Detect which cell encompasses the target text, then output its [X, Y] center coordinate. 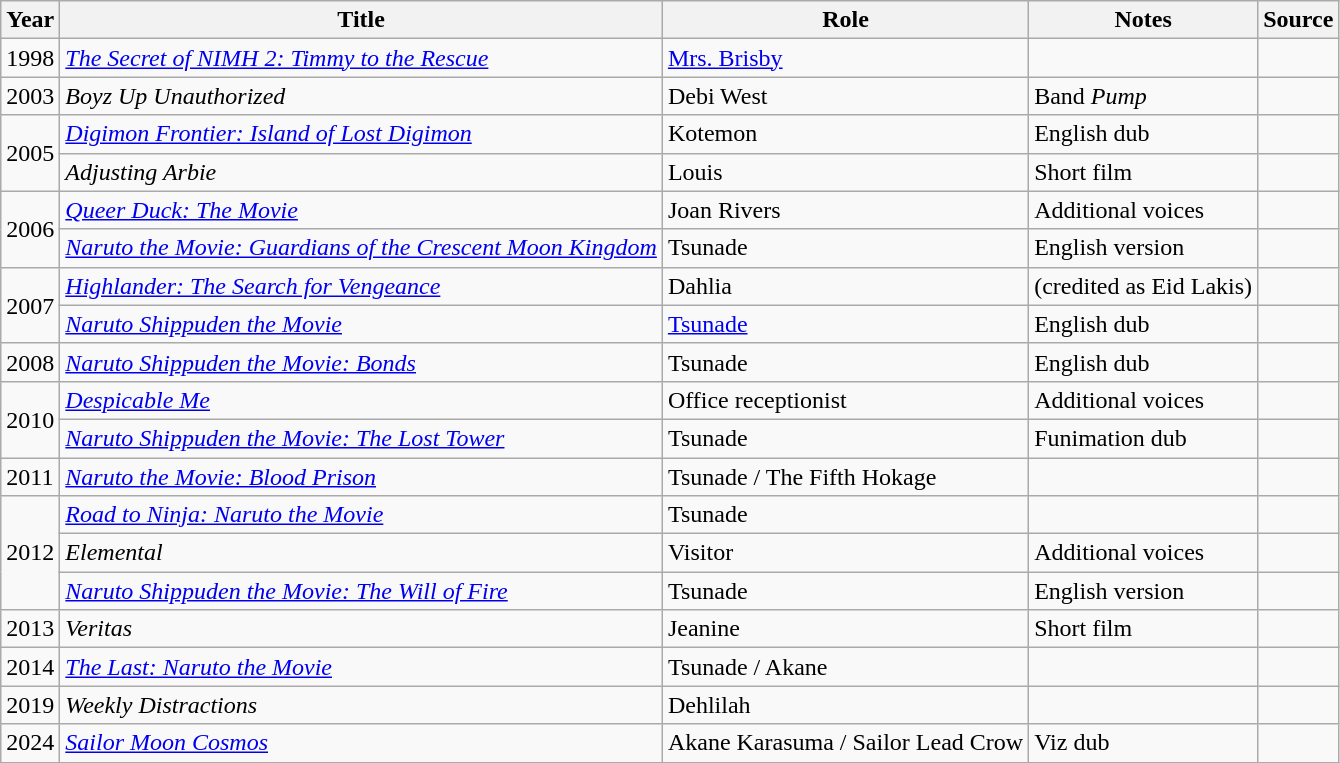
Tsunade / Akane [845, 667]
(credited as Eid Lakis) [1144, 286]
Elemental [362, 553]
Mrs. Brisby [845, 58]
Weekly Distractions [362, 705]
Naruto Shippuden the Movie: Bonds [362, 362]
Title [362, 20]
Source [1298, 20]
Digimon Frontier: Island of Lost Digimon [362, 134]
Dehlilah [845, 705]
Viz dub [1144, 743]
Despicable Me [362, 400]
2005 [30, 153]
2012 [30, 553]
Road to Ninja: Naruto the Movie [362, 515]
Naruto Shippuden the Movie: The Will of Fire [362, 591]
The Secret of NIMH 2: Timmy to the Rescue [362, 58]
Visitor [845, 553]
2011 [30, 477]
Year [30, 20]
2008 [30, 362]
Joan Rivers [845, 210]
2014 [30, 667]
Queer Duck: The Movie [362, 210]
The Last: Naruto the Movie [362, 667]
Naruto Shippuden the Movie: The Lost Tower [362, 438]
Tsunade / The Fifth Hokage [845, 477]
2013 [30, 629]
Naruto Shippuden the Movie [362, 324]
Akane Karasuma / Sailor Lead Crow [845, 743]
2007 [30, 305]
Role [845, 20]
2024 [30, 743]
2019 [30, 705]
Louis [845, 172]
Naruto the Movie: Blood Prison [362, 477]
Office receptionist [845, 400]
Highlander: The Search for Vengeance [362, 286]
2006 [30, 229]
Sailor Moon Cosmos [362, 743]
Jeanine [845, 629]
1998 [30, 58]
Band Pump [1144, 96]
Veritas [362, 629]
Kotemon [845, 134]
2010 [30, 419]
Debi West [845, 96]
Dahlia [845, 286]
Notes [1144, 20]
Adjusting Arbie [362, 172]
Funimation dub [1144, 438]
Naruto the Movie: Guardians of the Crescent Moon Kingdom [362, 248]
Boyz Up Unauthorized [362, 96]
2003 [30, 96]
